Detect which cell encompasses the target text, then output its (x, y) center coordinate. 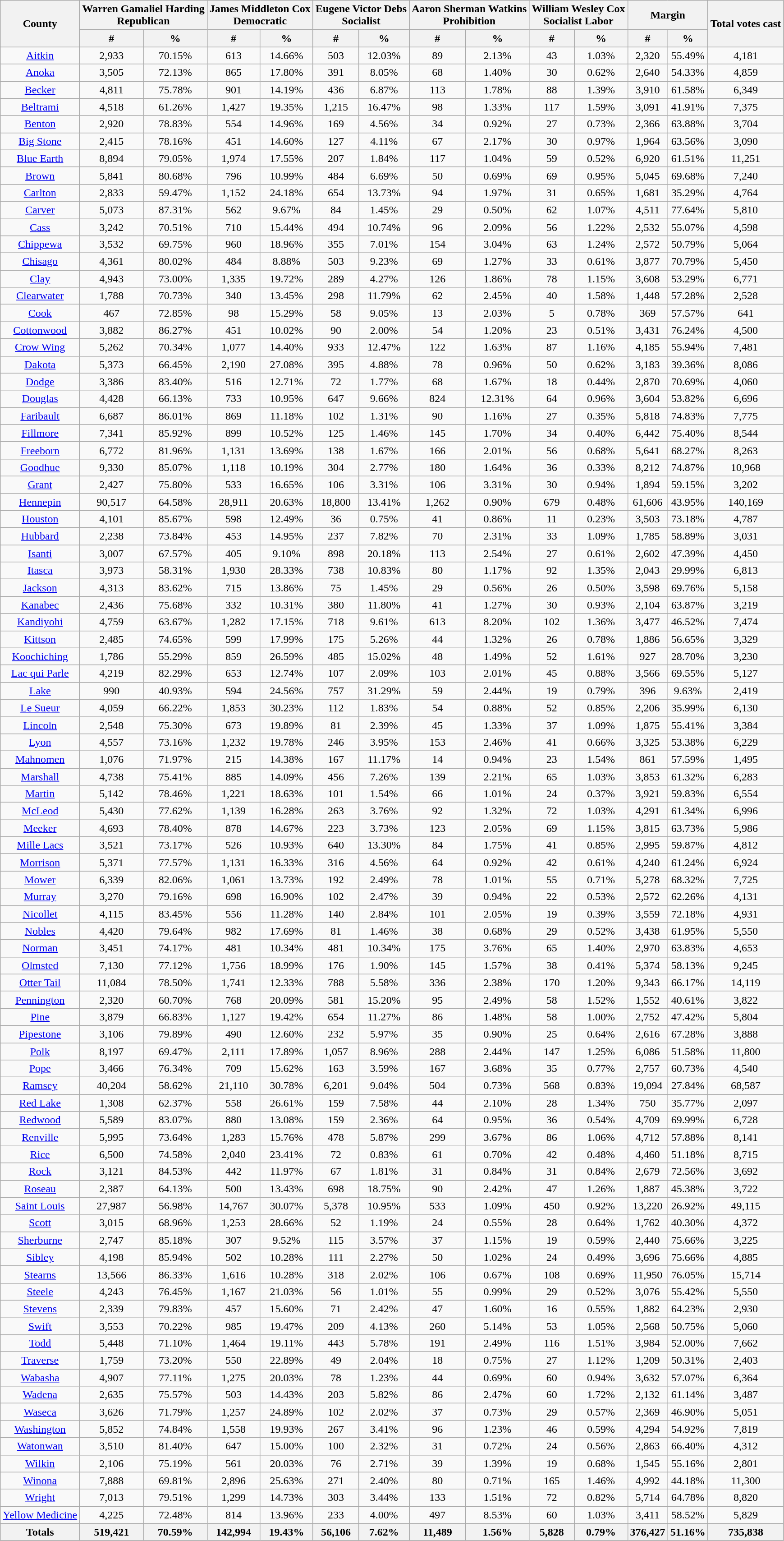
55.49% (688, 55)
Wilkin (40, 1463)
0.23% (601, 519)
69.81% (175, 1481)
Redwood (40, 1120)
4,759 (112, 622)
824 (437, 399)
14.43% (287, 1395)
35.99% (688, 708)
15.76% (287, 1137)
8,212 (647, 467)
10.31% (287, 605)
299 (437, 1137)
Waseca (40, 1412)
30.78% (287, 1086)
0.40% (601, 433)
2.36% (384, 1120)
57.28% (688, 296)
Otter Tail (40, 983)
3,031 (746, 536)
1,894 (647, 484)
561 (234, 1463)
4,219 (112, 674)
7,341 (112, 433)
26.59% (287, 656)
80.68% (175, 175)
5,142 (112, 794)
4,240 (647, 863)
5.87% (384, 1137)
2.39% (384, 725)
165 (552, 1481)
12.03% (384, 55)
0.49% (601, 1257)
8,086 (746, 364)
8,197 (112, 1052)
5,852 (112, 1429)
5.78% (384, 1343)
55.94% (688, 347)
53 (552, 1326)
594 (234, 691)
7.82% (384, 536)
7,240 (746, 175)
13.45% (287, 296)
3.73% (384, 828)
Wabasha (40, 1378)
5.14% (498, 1326)
7,481 (746, 347)
1,262 (437, 502)
Nicollet (40, 914)
147 (552, 1052)
395 (335, 364)
111 (335, 1257)
71.79% (175, 1412)
79.83% (175, 1309)
22.89% (287, 1361)
9.04% (384, 1086)
562 (234, 210)
67.57% (175, 554)
5,995 (112, 1137)
72.85% (175, 313)
63.87% (688, 605)
1.60% (498, 1309)
0.54% (601, 1120)
5,589 (112, 1120)
69.55% (688, 674)
1,964 (647, 141)
1,786 (112, 656)
1.34% (601, 1103)
2.71% (384, 1463)
123 (437, 828)
581 (335, 1000)
2,206 (647, 708)
263 (335, 811)
5,374 (647, 965)
8,894 (112, 158)
3.04% (498, 245)
2,366 (647, 124)
467 (112, 313)
1,974 (234, 158)
203 (335, 1395)
12.60% (287, 1034)
66 (437, 794)
17.15% (287, 622)
6,442 (647, 433)
James Middleton CoxDemocratic (260, 15)
8.20% (498, 622)
57.88% (688, 1137)
73.20% (175, 1361)
55.41% (688, 725)
40.93% (175, 691)
79.05% (175, 158)
81.96% (175, 450)
4,198 (112, 1257)
4,115 (112, 914)
14,767 (234, 1206)
223 (335, 828)
1,139 (234, 811)
709 (234, 1069)
0.77% (601, 1069)
26.92% (688, 1206)
3,882 (112, 330)
5.58% (384, 983)
77.64% (688, 210)
2,440 (647, 1240)
59.47% (175, 193)
2,920 (112, 124)
2.10% (498, 1103)
25 (552, 1034)
3,722 (746, 1189)
4,931 (746, 914)
17.80% (287, 73)
5,278 (647, 880)
298 (335, 296)
56,106 (335, 1532)
1,282 (234, 622)
14.67% (287, 828)
2,190 (234, 364)
64.58% (175, 502)
90,517 (112, 502)
74.17% (175, 948)
14.38% (287, 759)
5,804 (746, 1017)
1.90% (384, 965)
288 (437, 1052)
3,853 (647, 776)
154 (437, 245)
23.41% (287, 1154)
112 (335, 708)
336 (437, 983)
4,243 (112, 1292)
4,907 (112, 1378)
Kanabec (40, 605)
19.72% (287, 279)
54.92% (688, 1429)
82.29% (175, 674)
Marshall (40, 776)
69.47% (175, 1052)
Freeborn (40, 450)
2,387 (112, 1189)
18.63% (287, 794)
2.21% (498, 776)
3,921 (647, 794)
7,130 (112, 965)
Mille Lacs (40, 845)
3,510 (112, 1446)
307 (234, 1240)
1.78% (498, 90)
142,994 (234, 1532)
10.83% (384, 571)
6,283 (746, 776)
61.34% (688, 811)
710 (234, 227)
15.02% (384, 656)
71.10% (175, 1343)
Benton (40, 124)
4.11% (384, 141)
Roseau (40, 1189)
1,335 (234, 279)
15.60% (287, 1309)
77.11% (175, 1378)
51.16% (688, 1532)
61.51% (688, 158)
4,225 (112, 1515)
28,911 (234, 502)
3.44% (384, 1498)
1.61% (601, 656)
450 (552, 1206)
2.45% (498, 296)
1.58% (601, 296)
William Wesley CoxSocialist Labor (578, 15)
Le Sueur (40, 708)
Red Lake (40, 1103)
61 (437, 1154)
83.45% (175, 914)
3,219 (746, 605)
901 (234, 90)
13.86% (287, 588)
1,077 (234, 347)
73.84% (175, 536)
1,257 (234, 1412)
3,632 (647, 1378)
79.51% (175, 1498)
9,330 (112, 467)
6,996 (746, 811)
7,775 (746, 416)
9.05% (384, 313)
126 (437, 279)
3,202 (746, 484)
442 (234, 1172)
40.61% (688, 1000)
61.24% (688, 863)
4,518 (112, 107)
55.16% (688, 1463)
77.62% (175, 811)
13.41% (384, 502)
550 (234, 1361)
6,924 (746, 863)
3,076 (647, 1292)
2,043 (647, 571)
8,820 (746, 1498)
4.00% (384, 1515)
11.80% (384, 605)
21,110 (234, 1086)
Big Stone (40, 141)
76.34% (175, 1069)
6,201 (335, 1086)
169 (335, 124)
70.15% (175, 55)
502 (234, 1257)
6,687 (112, 416)
4.27% (384, 279)
24.56% (287, 691)
44.18% (688, 1481)
3,106 (112, 1034)
138 (335, 450)
1.31% (384, 416)
1,215 (335, 107)
7.26% (384, 776)
5,371 (112, 863)
45.38% (688, 1189)
1,545 (647, 1463)
Jackson (40, 588)
233 (335, 1515)
494 (335, 227)
24.18% (287, 193)
3,015 (112, 1223)
74.65% (175, 639)
Margin (668, 15)
9.63% (688, 691)
4,420 (112, 931)
7.62% (384, 1532)
5,450 (746, 262)
61.26% (175, 107)
88 (552, 90)
86.01% (175, 416)
6,229 (746, 742)
6.69% (384, 175)
28.33% (287, 571)
Lincoln (40, 725)
19,094 (647, 1086)
75.19% (175, 1463)
Itasca (40, 571)
8,263 (746, 450)
7,819 (746, 1429)
83.40% (175, 382)
1.83% (384, 708)
Steele (40, 1292)
1,448 (647, 296)
209 (335, 1326)
5,051 (746, 1412)
14 (437, 759)
180 (437, 467)
49,115 (746, 1206)
17.99% (287, 639)
2,933 (112, 55)
1,616 (234, 1274)
69.99% (688, 1120)
78.40% (175, 828)
Pine (40, 1017)
1,464 (234, 1343)
Total votes cast (746, 23)
0.57% (601, 1412)
192 (335, 880)
898 (335, 554)
4,859 (746, 73)
12.49% (287, 519)
0.51% (601, 330)
Dodge (40, 382)
13.08% (287, 1120)
1.57% (498, 965)
46.52% (688, 622)
11.17% (384, 759)
796 (234, 175)
18.75% (384, 1189)
28.70% (688, 656)
14.09% (287, 776)
4,738 (112, 776)
15.29% (287, 313)
869 (234, 416)
10.19% (287, 467)
1,221 (234, 794)
1,882 (647, 1309)
19.47% (287, 1326)
70.22% (175, 1326)
8.88% (287, 262)
207 (335, 158)
87 (552, 347)
2,863 (647, 1446)
6,130 (746, 708)
62.26% (688, 897)
13.96% (287, 1515)
62.37% (175, 1103)
14.19% (287, 90)
85.67% (175, 519)
500 (234, 1189)
51.58% (688, 1052)
103 (437, 674)
11,251 (746, 158)
75.40% (688, 433)
12.47% (384, 347)
2,040 (234, 1154)
63.88% (688, 124)
Lyon (40, 742)
859 (234, 656)
11,300 (746, 1481)
3,559 (647, 914)
Cass (40, 227)
47.42% (688, 1017)
1,887 (647, 1189)
1,167 (234, 1292)
1,209 (647, 1361)
78.50% (175, 983)
2,930 (746, 1309)
3,598 (647, 588)
9,343 (647, 983)
878 (234, 828)
78.46% (175, 794)
12.33% (287, 983)
20.09% (287, 1000)
318 (335, 1274)
54.33% (688, 73)
1.26% (601, 1189)
75.78% (175, 90)
Renville (40, 1137)
5,448 (112, 1343)
2,747 (112, 1240)
5,841 (112, 175)
9,245 (746, 965)
5.26% (384, 639)
Washington (40, 1429)
72.56% (688, 1172)
Faribault (40, 416)
78.16% (175, 141)
1,308 (112, 1103)
490 (234, 1034)
1,152 (234, 193)
568 (552, 1086)
2.03% (498, 313)
Swift (40, 1326)
86.27% (175, 330)
1,057 (335, 1052)
94 (437, 193)
27.84% (688, 1086)
72.13% (175, 73)
3.41% (384, 1429)
115 (335, 1240)
436 (335, 90)
Blue Earth (40, 158)
750 (647, 1103)
1,495 (746, 759)
3,532 (112, 245)
56.65% (688, 639)
85.07% (175, 467)
5,430 (112, 811)
40,204 (112, 1086)
14.95% (287, 536)
Cook (40, 313)
3,487 (746, 1395)
396 (647, 691)
0.72% (498, 1446)
3,225 (746, 1240)
Murray (40, 897)
4,943 (112, 279)
237 (335, 536)
Stearns (40, 1274)
1.72% (601, 1395)
2,403 (746, 1361)
1.04% (498, 158)
40.30% (688, 1223)
13 (437, 313)
1,253 (234, 1223)
3,692 (746, 1172)
83.62% (175, 588)
69.68% (688, 175)
20.63% (287, 502)
72.48% (175, 1515)
19.78% (287, 742)
66.45% (175, 364)
Douglas (40, 399)
86.33% (175, 1274)
2,339 (112, 1309)
53.29% (688, 279)
14.60% (287, 141)
Martin (40, 794)
57.57% (688, 313)
68.96% (175, 1223)
457 (234, 1309)
443 (335, 1343)
58.52% (688, 1515)
1.75% (498, 845)
4,693 (112, 828)
11,800 (746, 1052)
140 (335, 914)
166 (437, 450)
60.73% (688, 1069)
18,800 (335, 502)
Rice (40, 1154)
127 (335, 141)
75.68% (175, 605)
3,270 (112, 897)
79.89% (175, 1034)
15.62% (287, 1069)
3,091 (647, 107)
139 (437, 776)
1.05% (601, 1326)
1,127 (234, 1017)
2,106 (112, 1463)
2,548 (112, 725)
456 (335, 776)
4.88% (384, 364)
61.95% (688, 931)
75.57% (175, 1395)
14,119 (746, 983)
Carlton (40, 193)
66.22% (175, 708)
485 (335, 656)
885 (234, 776)
140,169 (746, 502)
516 (234, 382)
12.74% (287, 674)
1,681 (647, 193)
1,552 (647, 1000)
125 (335, 433)
Beltrami (40, 107)
814 (234, 1515)
Saint Louis (40, 1206)
58.62% (175, 1086)
46.90% (688, 1412)
215 (234, 759)
1,788 (112, 296)
County (40, 23)
0.53% (601, 897)
990 (112, 691)
7,662 (746, 1343)
3,431 (647, 330)
17.55% (287, 158)
6,696 (746, 399)
303 (335, 1498)
73.00% (175, 279)
16 (552, 1309)
70 (437, 536)
9.61% (384, 622)
68.32% (688, 880)
61.32% (688, 776)
75 (335, 588)
2.38% (498, 983)
8,715 (746, 1154)
74.58% (175, 1154)
9.66% (384, 399)
59.15% (688, 484)
4,500 (746, 330)
Rock (40, 1172)
14.66% (287, 55)
1,118 (234, 467)
46 (552, 1429)
71.97% (175, 759)
66.17% (688, 983)
5,810 (746, 210)
70.34% (175, 347)
598 (234, 519)
304 (335, 467)
64.78% (688, 1498)
60.70% (175, 1000)
4,540 (746, 1069)
Crow Wing (40, 347)
3.57% (384, 1240)
599 (234, 639)
59.83% (688, 794)
4,450 (746, 554)
1,759 (112, 1361)
13.69% (287, 450)
3,973 (112, 571)
Stevens (40, 1309)
76 (335, 1463)
0.97% (601, 141)
0.39% (601, 914)
77.12% (175, 965)
Morrison (40, 863)
63.56% (688, 141)
6,500 (112, 1154)
673 (234, 725)
1.48% (498, 1017)
73.18% (688, 519)
2,097 (746, 1103)
55.29% (175, 656)
73.17% (175, 845)
48 (437, 656)
5,373 (112, 364)
5,045 (647, 175)
47.39% (688, 554)
340 (234, 296)
81.40% (175, 1446)
73.16% (175, 742)
Traverse (40, 1361)
1.00% (601, 1017)
35.29% (688, 193)
39.36% (688, 364)
5.82% (384, 1395)
16.90% (287, 897)
2,568 (647, 1326)
58.31% (175, 571)
5,064 (746, 245)
4,460 (647, 1154)
0.65% (601, 193)
519,421 (112, 1532)
478 (335, 1137)
1,232 (234, 742)
53.82% (688, 399)
Warren Gamaliel HardingRepublican (143, 15)
899 (234, 433)
Scott (40, 1223)
84.53% (175, 1172)
232 (335, 1034)
74.87% (688, 467)
5,127 (746, 674)
3,183 (647, 364)
43.95% (688, 502)
66.13% (175, 399)
11,489 (437, 1532)
558 (234, 1103)
1,275 (234, 1378)
1,061 (234, 880)
4,787 (746, 519)
70.73% (175, 296)
4,428 (112, 399)
31.29% (384, 691)
68,587 (746, 1086)
26.61% (287, 1103)
Sherburne (40, 1240)
66.83% (175, 1017)
16.65% (287, 484)
960 (234, 245)
2,801 (746, 1463)
Brown (40, 175)
Fillmore (40, 433)
1,853 (234, 708)
Clay (40, 279)
2.00% (384, 330)
Kittson (40, 639)
57.59% (688, 759)
1.22% (601, 227)
2.84% (384, 914)
3,007 (112, 554)
0.67% (498, 1274)
89 (437, 55)
50.31% (688, 1361)
61,606 (647, 502)
2,485 (112, 639)
3,477 (647, 622)
Eugene Victor DebsSocialist (361, 15)
2,757 (647, 1069)
153 (437, 742)
69.76% (688, 588)
9.52% (287, 1240)
3.59% (384, 1069)
Olmsted (40, 965)
1,875 (647, 725)
7,375 (746, 107)
51.18% (688, 1154)
5,818 (647, 416)
332 (234, 605)
Norman (40, 948)
13.43% (287, 1189)
6,813 (746, 571)
3,466 (112, 1069)
79.16% (175, 897)
11 (552, 519)
6,086 (647, 1052)
4,511 (647, 210)
985 (234, 1326)
59.87% (688, 845)
76.45% (175, 1292)
0.82% (601, 1498)
Anoka (40, 73)
16.47% (384, 107)
15.20% (384, 1000)
1.12% (601, 1361)
30.23% (287, 708)
7,725 (746, 880)
3,438 (647, 931)
6,920 (647, 158)
50.79% (688, 245)
Todd (40, 1343)
4,361 (112, 262)
3,386 (112, 382)
3,877 (647, 262)
6,364 (746, 1378)
Goodhue (40, 467)
3,121 (112, 1172)
11.18% (287, 416)
15.44% (287, 227)
11,950 (647, 1274)
1.59% (601, 107)
0.35% (601, 416)
4,101 (112, 519)
271 (335, 1481)
2.40% (384, 1481)
3,984 (647, 1343)
Becker (40, 90)
2.54% (498, 554)
12.71% (287, 382)
Pope (40, 1069)
1.02% (498, 1257)
4,811 (112, 90)
2,995 (647, 845)
7,888 (112, 1481)
27.08% (287, 364)
3,604 (647, 399)
Pipestone (40, 1034)
9.10% (287, 554)
40 (552, 296)
Chisago (40, 262)
56.98% (175, 1206)
4,557 (112, 742)
63.73% (688, 828)
69.75% (175, 245)
3,704 (746, 124)
1.07% (601, 210)
1.64% (498, 467)
78.83% (175, 124)
933 (335, 347)
16.33% (287, 863)
170 (552, 983)
4,181 (746, 55)
4,060 (746, 382)
861 (647, 759)
100 (335, 1446)
1.24% (601, 245)
Mahnomen (40, 759)
4,992 (647, 1481)
3,521 (112, 845)
2,640 (647, 73)
15.00% (287, 1446)
5,073 (112, 210)
5,641 (647, 450)
2,833 (112, 193)
1,299 (234, 1498)
13,220 (647, 1206)
Clearwater (40, 296)
11.27% (384, 1017)
107 (335, 674)
653 (234, 674)
25.63% (287, 1481)
3,566 (647, 674)
19.43% (287, 1532)
0.99% (498, 1292)
4,812 (746, 845)
70.59% (175, 1532)
1,741 (234, 983)
Pennington (40, 1000)
Wright (40, 1498)
43 (552, 55)
289 (335, 279)
64.23% (688, 1309)
82.06% (175, 880)
Aaron Sherman WatkinsProhibition (469, 15)
70.79% (688, 262)
738 (335, 571)
4,131 (746, 897)
52.00% (688, 1343)
556 (234, 914)
369 (647, 313)
391 (335, 73)
1.63% (498, 347)
Sibley (40, 1257)
17.69% (287, 931)
2,870 (647, 382)
10.02% (287, 330)
1.56% (498, 1532)
1,930 (234, 571)
2,132 (647, 1395)
29.99% (688, 571)
1,427 (234, 107)
76.05% (688, 1274)
5.97% (384, 1034)
3.67% (498, 1137)
260 (437, 1326)
733 (234, 399)
6.87% (384, 90)
70.51% (175, 227)
70.69% (688, 382)
3,503 (647, 519)
3,505 (112, 73)
3,384 (746, 725)
715 (234, 588)
11.79% (384, 296)
67.28% (688, 1034)
8,141 (746, 1137)
4,709 (647, 1120)
1,756 (234, 965)
640 (335, 845)
Koochiching (40, 656)
22 (552, 897)
2.04% (384, 1361)
0.44% (601, 382)
7,474 (746, 622)
5,829 (746, 1515)
80.02% (175, 262)
1.86% (498, 279)
8,544 (746, 433)
50.75% (688, 1326)
Hennepin (40, 502)
2.17% (498, 141)
85.94% (175, 1257)
2,602 (647, 554)
8.96% (384, 1052)
4,885 (746, 1257)
8.05% (384, 73)
16.28% (287, 811)
3,451 (112, 948)
3,879 (112, 1017)
768 (234, 1000)
28.66% (287, 1223)
1.81% (384, 1172)
19.11% (287, 1343)
Chippewa (40, 245)
7.01% (384, 245)
41.91% (688, 107)
87.31% (175, 210)
66.40% (688, 1446)
58.89% (688, 536)
1.97% (498, 193)
4,294 (647, 1429)
3,910 (647, 90)
4,764 (746, 193)
6,349 (746, 90)
55.07% (688, 227)
788 (335, 983)
13,566 (112, 1274)
2.27% (384, 1257)
376,427 (647, 1532)
Watonwan (40, 1446)
6,771 (746, 279)
Nobles (40, 931)
11.97% (287, 1172)
405 (234, 554)
24.89% (287, 1412)
2.46% (498, 742)
267 (335, 1429)
1.70% (498, 433)
Houston (40, 519)
453 (234, 536)
1.49% (498, 656)
1,762 (647, 1223)
12.31% (498, 399)
1,886 (647, 639)
75.80% (175, 484)
75.30% (175, 725)
133 (437, 1498)
75.41% (175, 776)
3,696 (647, 1257)
4,059 (112, 708)
15,714 (746, 1274)
Totals (40, 1532)
74.84% (175, 1429)
Carver (40, 210)
497 (437, 1515)
Lake (40, 691)
5,828 (552, 1532)
3,626 (112, 1412)
63 (552, 245)
71 (335, 1309)
19.89% (287, 725)
5,714 (647, 1498)
10.74% (384, 227)
17.89% (287, 1052)
4,291 (647, 811)
58.13% (688, 965)
927 (647, 656)
18.96% (287, 245)
5 (552, 313)
246 (335, 742)
13.30% (384, 845)
4,313 (112, 588)
2,436 (112, 605)
5,158 (746, 588)
122 (437, 347)
1.19% (384, 1223)
4,312 (746, 1446)
57.07% (688, 1378)
11.28% (287, 914)
19.93% (287, 1429)
0.86% (498, 519)
2.77% (384, 467)
77.57% (175, 863)
5,986 (746, 828)
1.77% (384, 382)
1.06% (601, 1137)
10.52% (287, 433)
865 (234, 73)
504 (437, 1086)
95 (437, 1000)
2,369 (647, 1412)
63.83% (688, 948)
2,532 (647, 227)
2,896 (234, 1481)
35.77% (688, 1103)
1,076 (112, 759)
McLeod (40, 811)
Ramsey (40, 1086)
1.17% (498, 571)
Grant (40, 484)
18.99% (287, 965)
3,325 (647, 742)
355 (335, 245)
Cottonwood (40, 330)
880 (234, 1120)
72.18% (688, 914)
68.27% (688, 450)
2.31% (498, 536)
3,822 (746, 1000)
4,653 (746, 948)
0.66% (601, 742)
2,616 (647, 1034)
1,283 (234, 1137)
4,185 (647, 347)
641 (746, 313)
982 (234, 931)
19.42% (287, 1017)
2.13% (498, 55)
0.37% (601, 794)
3.68% (498, 1069)
14.96% (287, 124)
30.07% (287, 1206)
2,419 (746, 691)
2,111 (234, 1052)
380 (335, 605)
735,838 (746, 1532)
2,528 (746, 296)
5,262 (112, 347)
1.36% (601, 622)
55.42% (688, 1292)
53.38% (688, 742)
3,329 (746, 639)
2,679 (647, 1172)
3,888 (746, 1034)
757 (335, 691)
3,815 (647, 828)
Isanti (40, 554)
63.67% (175, 622)
0.33% (601, 467)
14.40% (287, 347)
21.03% (287, 1292)
85.92% (175, 433)
27,987 (112, 1206)
0.93% (601, 605)
Polk (40, 1052)
3,608 (647, 279)
2,752 (647, 1017)
2,427 (112, 484)
64.13% (175, 1189)
3,411 (647, 1515)
73.64% (175, 1137)
74.83% (688, 416)
10.93% (287, 845)
554 (234, 124)
7,013 (112, 1498)
4,598 (746, 227)
4.13% (384, 1326)
0.41% (601, 965)
6,339 (112, 880)
108 (552, 1274)
Yellow Medicine (40, 1515)
191 (437, 1343)
5,060 (746, 1326)
1,558 (234, 1429)
1.35% (601, 571)
Winona (40, 1481)
Aitkin (40, 55)
11,084 (112, 983)
5,378 (335, 1206)
4,712 (647, 1137)
1.84% (384, 158)
6,728 (746, 1120)
Lac qui Parle (40, 674)
7.58% (384, 1103)
19.35% (287, 107)
526 (234, 845)
83.07% (175, 1120)
2,970 (647, 948)
8.53% (498, 1515)
9.23% (384, 262)
61.58% (688, 90)
20.18% (384, 554)
3,090 (746, 141)
4,372 (746, 1223)
Hubbard (40, 536)
Wadena (40, 1395)
6,554 (746, 794)
1,785 (647, 536)
3.95% (384, 742)
2,104 (647, 605)
2,238 (112, 536)
85.18% (175, 1240)
3,242 (112, 227)
Meeker (40, 828)
9.67% (287, 210)
Mower (40, 880)
116 (552, 1343)
76.24% (688, 330)
1.52% (601, 1000)
10.99% (287, 175)
61.14% (688, 1395)
2.32% (384, 1446)
163 (335, 1069)
14.73% (287, 1498)
2,415 (112, 141)
Kandiyohi (40, 622)
6,772 (112, 450)
316 (335, 863)
3,230 (746, 656)
79.64% (175, 931)
2,635 (112, 1395)
176 (335, 965)
49 (335, 1361)
Dakota (40, 364)
0.70% (498, 1154)
718 (335, 622)
3,553 (112, 1326)
1.25% (601, 1052)
10,968 (746, 467)
679 (552, 502)
